Pinpoint the cell where the given text exists, returning its [X, Y] midpoint coordinate. 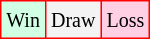
Loss [126, 20]
Draw [72, 20]
Win [24, 20]
